Capture the cell that displays the provided text and extract its (x, y) central coordinate. 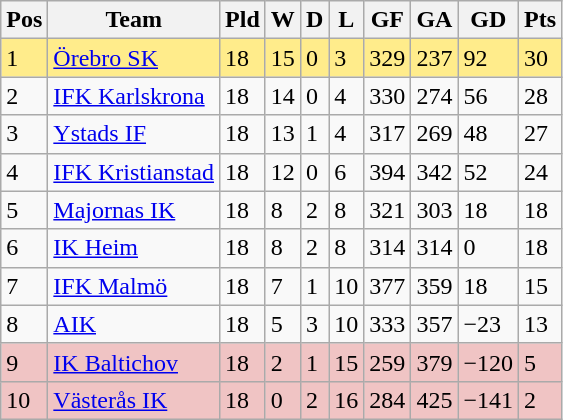
L (346, 20)
Pts (540, 20)
IK Baltichov (134, 362)
56 (488, 96)
357 (434, 324)
Västerås IK (134, 400)
GD (488, 20)
9 (24, 362)
48 (488, 134)
30 (540, 58)
Pos (24, 20)
425 (434, 400)
GA (434, 20)
16 (346, 400)
D (314, 20)
IFK Malmö (134, 286)
321 (388, 210)
Pld (243, 20)
330 (388, 96)
GF (388, 20)
317 (388, 134)
329 (388, 58)
237 (434, 58)
Majornas IK (134, 210)
52 (488, 172)
92 (488, 58)
14 (282, 96)
12 (282, 172)
Ystads IF (134, 134)
259 (388, 362)
342 (434, 172)
−141 (488, 400)
379 (434, 362)
−23 (488, 324)
Örebro SK (134, 58)
W (282, 20)
359 (434, 286)
−120 (488, 362)
28 (540, 96)
274 (434, 96)
IFK Kristianstad (134, 172)
IK Heim (134, 248)
333 (388, 324)
303 (434, 210)
27 (540, 134)
AIK (134, 324)
IFK Karlskrona (134, 96)
377 (388, 286)
284 (388, 400)
269 (434, 134)
394 (388, 172)
24 (540, 172)
Team (134, 20)
